Search for the cell housing the specified text and yield its (X, Y) center coordinate. 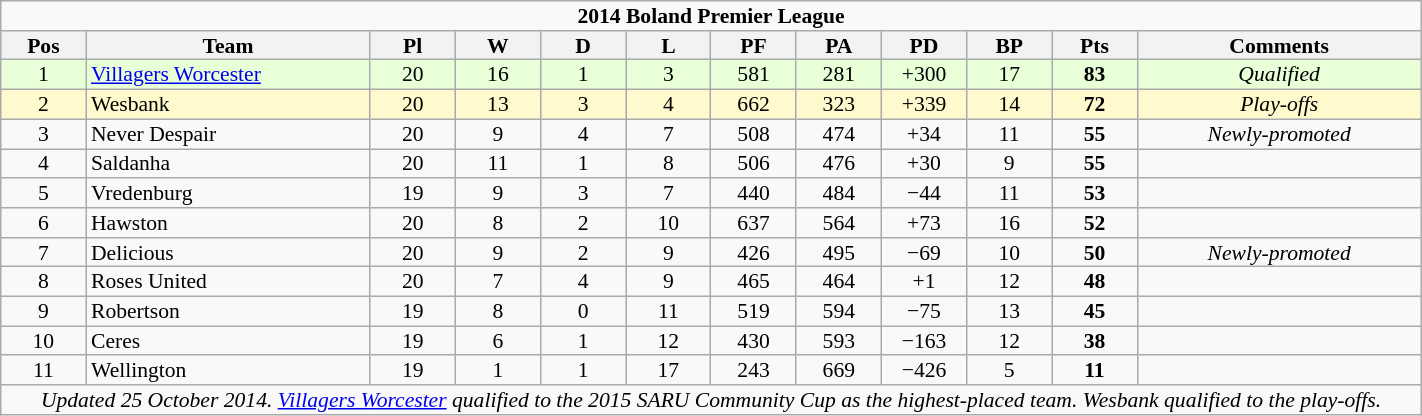
430 (754, 341)
−75 (924, 312)
Hawston (228, 223)
+34 (924, 134)
243 (754, 371)
Wesbank (228, 105)
Updated 25 October 2014. Villagers Worcester qualified to the 2015 SARU Community Cup as the highest-placed team. Wesbank qualified to the play-offs. (711, 400)
Pts (1094, 46)
38 (1094, 341)
476 (838, 164)
495 (838, 253)
564 (838, 223)
669 (838, 371)
581 (754, 75)
+339 (924, 105)
Play-offs (1279, 105)
426 (754, 253)
2014 Boland Premier League (711, 16)
Roses United (228, 282)
281 (838, 75)
+73 (924, 223)
Delicious (228, 253)
Pl (412, 46)
Ceres (228, 341)
440 (754, 193)
D (584, 46)
52 (1094, 223)
L (668, 46)
323 (838, 105)
+300 (924, 75)
508 (754, 134)
506 (754, 164)
53 (1094, 193)
45 (1094, 312)
484 (838, 193)
Wellington (228, 371)
+1 (924, 282)
Saldanha (228, 164)
−426 (924, 371)
−163 (924, 341)
−69 (924, 253)
83 (1094, 75)
−44 (924, 193)
+30 (924, 164)
Comments (1279, 46)
PD (924, 46)
Never Despair (228, 134)
72 (1094, 105)
PA (838, 46)
Vredenburg (228, 193)
BP (1010, 46)
662 (754, 105)
Robertson (228, 312)
48 (1094, 282)
474 (838, 134)
W (498, 46)
464 (838, 282)
Pos (44, 46)
Team (228, 46)
0 (584, 312)
519 (754, 312)
Qualified (1279, 75)
637 (754, 223)
593 (838, 341)
Villagers Worcester (228, 75)
465 (754, 282)
50 (1094, 253)
PF (754, 46)
14 (1010, 105)
594 (838, 312)
